Provide the [X, Y] coordinate of the cell's center where the given text is located.  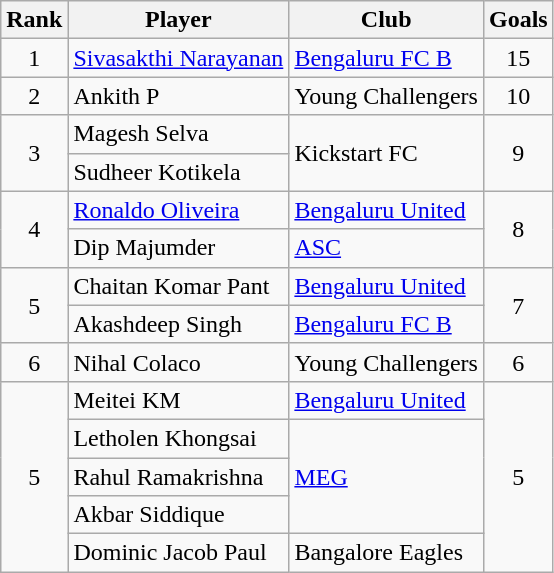
Rank [34, 20]
ASC [386, 248]
8 [518, 229]
Akashdeep Singh [178, 324]
15 [518, 58]
Dominic Jacob Paul [178, 553]
Rahul Ramakrishna [178, 477]
3 [34, 153]
Meitei KM [178, 400]
Ronaldo Oliveira [178, 210]
Sivasakthi Narayanan [178, 58]
Club [386, 20]
1 [34, 58]
Akbar Siddique [178, 515]
4 [34, 229]
Bangalore Eagles [386, 553]
Sudheer Kotikela [178, 172]
Player [178, 20]
9 [518, 153]
Kickstart FC [386, 153]
Magesh Selva [178, 134]
2 [34, 96]
MEG [386, 476]
Nihal Colaco [178, 362]
10 [518, 96]
Letholen Khongsai [178, 438]
Chaitan Komar Pant [178, 286]
Goals [518, 20]
Dip Majumder [178, 248]
7 [518, 305]
Ankith P [178, 96]
